Detect which cell encompasses the target text, then output its [x, y] center coordinate. 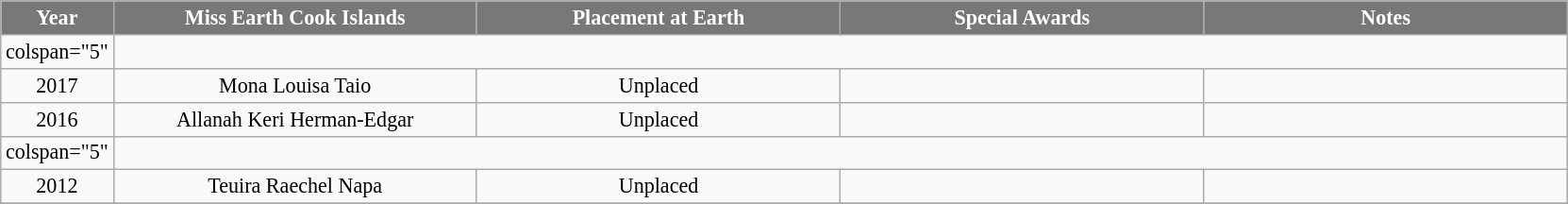
2016 [57, 119]
Placement at Earth [659, 17]
Notes [1385, 17]
Special Awards [1023, 17]
Mona Louisa Taio [294, 85]
Miss Earth Cook Islands [294, 17]
Teuira Raechel Napa [294, 187]
2017 [57, 85]
Year [57, 17]
Allanah Keri Herman-Edgar [294, 119]
2012 [57, 187]
